Capture the cell that displays the provided text and extract its [X, Y] central coordinate. 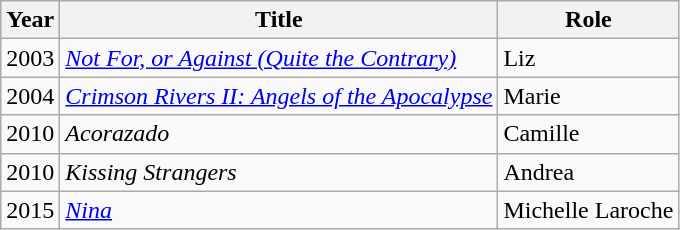
Year [30, 20]
Title [279, 20]
2015 [30, 210]
Role [588, 20]
Michelle Laroche [588, 210]
2004 [30, 96]
Camille [588, 134]
Kissing Strangers [279, 172]
Marie [588, 96]
Crimson Rivers II: Angels of the Apocalypse [279, 96]
2003 [30, 58]
Andrea [588, 172]
Not For, or Against (Quite the Contrary) [279, 58]
Acorazado [279, 134]
Nina [279, 210]
Liz [588, 58]
